Locate the cell with the specified text and output its (X, Y) center coordinate. 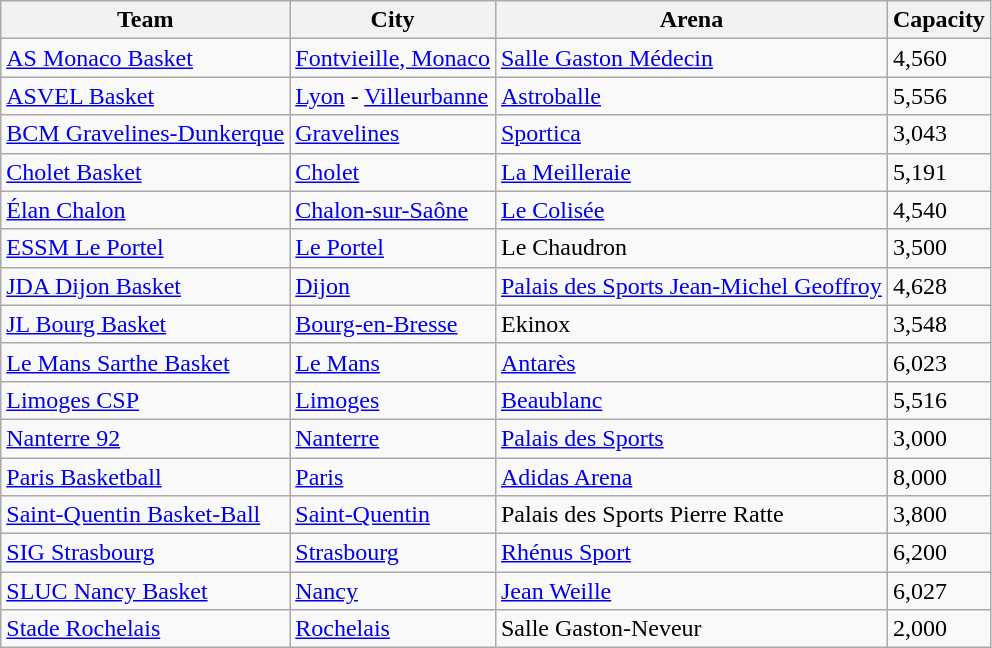
City (393, 20)
Palais des Sports (691, 438)
Le Colisée (691, 210)
Paris (393, 477)
Palais des Sports Pierre Ratte (691, 515)
Saint-Quentin (393, 515)
Limoges (393, 400)
3,500 (938, 248)
Rhénus Sport (691, 553)
JL Bourg Basket (146, 324)
4,560 (938, 58)
ASVEL Basket (146, 96)
Élan Chalon (146, 210)
5,516 (938, 400)
Lyon - Villeurbanne (393, 96)
ESSM Le Portel (146, 248)
Palais des Sports Jean-Michel Geoffroy (691, 286)
6,023 (938, 362)
Paris Basketball (146, 477)
Le Chaudron (691, 248)
Nanterre (393, 438)
Antarès (691, 362)
6,027 (938, 591)
4,628 (938, 286)
Fontvieille, Monaco (393, 58)
5,556 (938, 96)
Astroballe (691, 96)
3,548 (938, 324)
Strasbourg (393, 553)
La Meilleraie (691, 172)
BCM Gravelines-Dunkerque (146, 134)
Nanterre 92 (146, 438)
Sportica (691, 134)
AS Monaco Basket (146, 58)
Cholet (393, 172)
4,540 (938, 210)
3,043 (938, 134)
Salle Gaston-Neveur (691, 629)
5,191 (938, 172)
Stade Rochelais (146, 629)
Arena (691, 20)
Le Portel (393, 248)
Team (146, 20)
Le Mans (393, 362)
8,000 (938, 477)
Limoges CSP (146, 400)
Le Mans Sarthe Basket (146, 362)
Rochelais (393, 629)
Beaublanc (691, 400)
Jean Weille (691, 591)
Gravelines (393, 134)
6,200 (938, 553)
SIG Strasbourg (146, 553)
Cholet Basket (146, 172)
Saint-Quentin Basket-Ball (146, 515)
Adidas Arena (691, 477)
Capacity (938, 20)
2,000 (938, 629)
3,000 (938, 438)
JDA Dijon Basket (146, 286)
SLUC Nancy Basket (146, 591)
Ekinox (691, 324)
Salle Gaston Médecin (691, 58)
Bourg-en-Bresse (393, 324)
3,800 (938, 515)
Chalon-sur-Saône (393, 210)
Dijon (393, 286)
Nancy (393, 591)
